Extract the [X, Y] coordinate from the center of the cell holding the provided text.  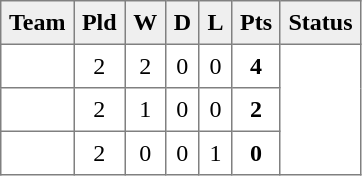
Team [38, 23]
D [182, 23]
L [216, 23]
W [145, 23]
4 [256, 66]
Pld [100, 23]
Status [320, 23]
Pts [256, 23]
